From the cell containing the given text, extract its center point as [X, Y] coordinate. 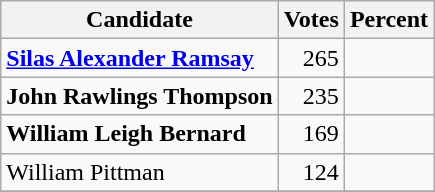
William Pittman [140, 172]
Candidate [140, 20]
William Leigh Bernard [140, 134]
265 [311, 58]
Silas Alexander Ramsay [140, 58]
Votes [311, 20]
169 [311, 134]
235 [311, 96]
Percent [388, 20]
124 [311, 172]
John Rawlings Thompson [140, 96]
